Output the [X, Y] coordinate of the center of the cell containing the given text.  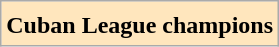
Cuban League champions [140, 24]
